Search for the cell housing the specified text and yield its (X, Y) center coordinate. 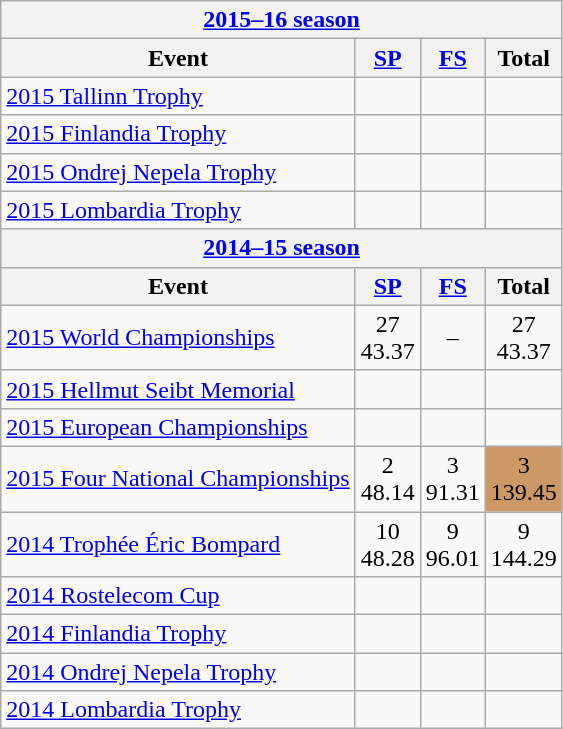
2014–15 season (282, 248)
2015–16 season (282, 20)
2015 Hellmut Seibt Memorial (178, 389)
9 144.29 (524, 544)
2015 Tallinn Trophy (178, 96)
2015 World Championships (178, 338)
10 48.28 (388, 544)
2015 Finlandia Trophy (178, 134)
– (452, 338)
9 96.01 (452, 544)
2014 Trophée Éric Bompard (178, 544)
2 48.14 (388, 478)
2015 Ondrej Nepela Trophy (178, 172)
2014 Finlandia Trophy (178, 634)
3 91.31 (452, 478)
2014 Ondrej Nepela Trophy (178, 672)
3 139.45 (524, 478)
2014 Lombardia Trophy (178, 710)
2014 Rostelecom Cup (178, 596)
2015 European Championships (178, 427)
2015 Four National Championships (178, 478)
2015 Lombardia Trophy (178, 210)
